Pinpoint the cell where the given text exists, returning its (X, Y) midpoint coordinate. 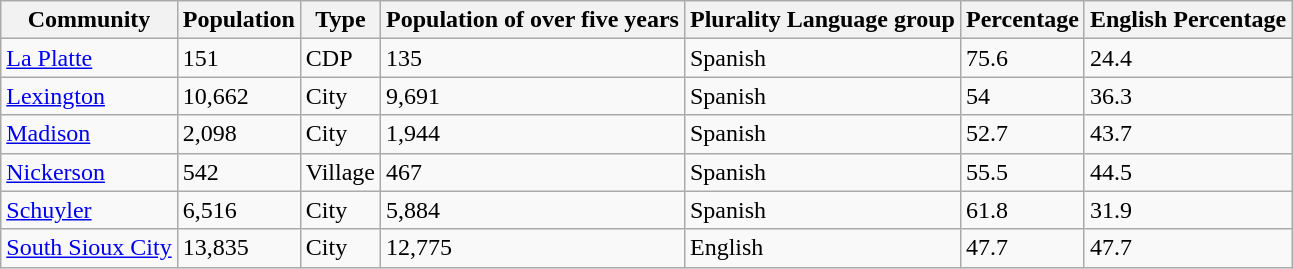
55.5 (1022, 172)
2,098 (238, 134)
5,884 (533, 210)
Village (340, 172)
Population (238, 20)
52.7 (1022, 134)
English Percentage (1188, 20)
44.5 (1188, 172)
Nickerson (89, 172)
La Platte (89, 58)
36.3 (1188, 96)
Plurality Language group (822, 20)
9,691 (533, 96)
54 (1022, 96)
Community (89, 20)
10,662 (238, 96)
43.7 (1188, 134)
24.4 (1188, 58)
Lexington (89, 96)
467 (533, 172)
Type (340, 20)
542 (238, 172)
CDP (340, 58)
6,516 (238, 210)
12,775 (533, 248)
Schuyler (89, 210)
31.9 (1188, 210)
Population of over five years (533, 20)
135 (533, 58)
Percentage (1022, 20)
13,835 (238, 248)
English (822, 248)
South Sioux City (89, 248)
151 (238, 58)
75.6 (1022, 58)
1,944 (533, 134)
61.8 (1022, 210)
Madison (89, 134)
